Detect which cell encompasses the target text, then output its [x, y] center coordinate. 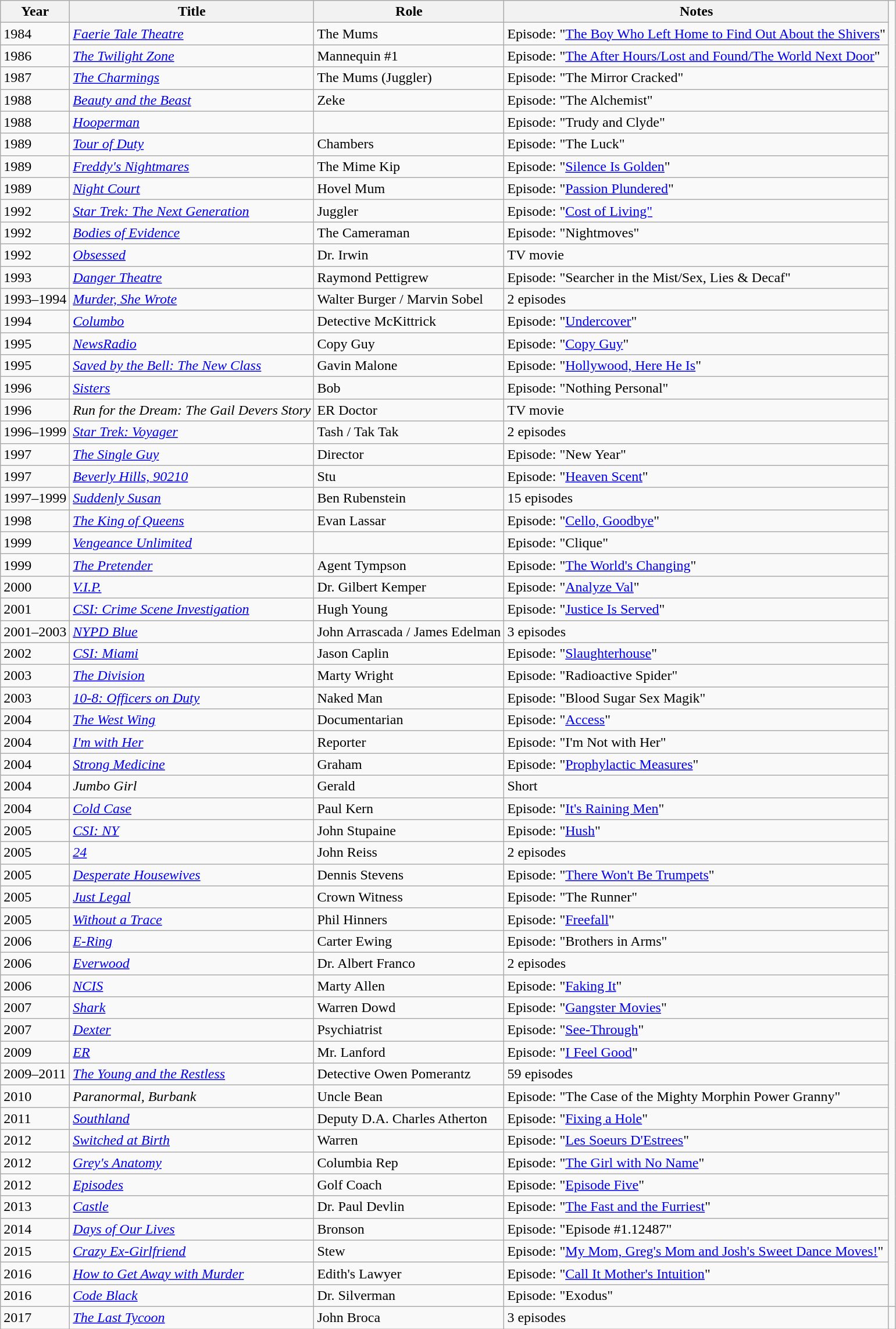
Crazy Ex-Girlfriend [192, 1251]
Dr. Albert Franco [409, 963]
Episode: "Nightmoves" [697, 233]
Episode: "Trudy and Clyde" [697, 122]
Everwood [192, 963]
Paranormal, Burbank [192, 1096]
Run for the Dream: The Gail Devers Story [192, 410]
Phil Hinners [409, 919]
Episode: "Hollywood, Here He Is" [697, 366]
1986 [35, 56]
Episode: "There Won't Be Trumpets" [697, 875]
The Twilight Zone [192, 56]
Episode: "Les Soeurs D'Estrees" [697, 1141]
Just Legal [192, 897]
NCIS [192, 986]
Episode: "The World's Changing" [697, 565]
Episode: "I'm Not with Her" [697, 742]
2009 [35, 1052]
Episode: "The Boy Who Left Home to Find Out About the Shivers" [697, 34]
Strong Medicine [192, 764]
CSI: Crime Scene Investigation [192, 609]
Episode: "The Case of the Mighty Morphin Power Granny" [697, 1096]
Days of Our Lives [192, 1229]
Night Court [192, 188]
CSI: Miami [192, 654]
Mr. Lanford [409, 1052]
Episode: "Slaughterhouse" [697, 654]
Marty Wright [409, 676]
Episode: "I Feel Good" [697, 1052]
Bronson [409, 1229]
Chambers [409, 144]
Shark [192, 1008]
Tour of Duty [192, 144]
2002 [35, 654]
Episode: "Radioactive Spider" [697, 676]
Crown Witness [409, 897]
1993–1994 [35, 300]
1987 [35, 78]
1993 [35, 277]
Graham [409, 764]
Episode: "Cost of Living" [697, 211]
2017 [35, 1317]
Director [409, 454]
Episode: "Heaven Scent" [697, 476]
Episode: "Cello, Goodbye" [697, 521]
Hovel Mum [409, 188]
Episode: "Searcher in the Mist/Sex, Lies & Decaf" [697, 277]
V.I.P. [192, 587]
Vengeance Unlimited [192, 543]
Detective McKittrick [409, 322]
Documentarian [409, 720]
Dr. Gilbert Kemper [409, 587]
2015 [35, 1251]
Hugh Young [409, 609]
Carter Ewing [409, 941]
Reporter [409, 742]
Agent Tympson [409, 565]
Episode: "Clique" [697, 543]
Beverly Hills, 90210 [192, 476]
Switched at Birth [192, 1141]
Uncle Bean [409, 1096]
Episodes [192, 1185]
Episode: "New Year" [697, 454]
59 episodes [697, 1074]
2010 [35, 1096]
Episode: "Passion Plundered" [697, 188]
Episode: "Silence Is Golden" [697, 166]
Suddenly Susan [192, 498]
Faerie Tale Theatre [192, 34]
Episode: "Faking It" [697, 986]
Episode: "Brothers in Arms" [697, 941]
John Reiss [409, 853]
Star Trek: Voyager [192, 432]
24 [192, 853]
Dr. Silverman [409, 1295]
Warren Dowd [409, 1008]
Mannequin #1 [409, 56]
Episode: "The Fast and the Furriest" [697, 1207]
2014 [35, 1229]
Episode: "Undercover" [697, 322]
Paul Kern [409, 808]
The Single Guy [192, 454]
Episode: "Blood Sugar Sex Magik" [697, 698]
Episode: "Exodus" [697, 1295]
How to Get Away with Murder [192, 1273]
The Charmings [192, 78]
Episode: "It's Raining Men" [697, 808]
Dexter [192, 1030]
Desperate Housewives [192, 875]
Gavin Malone [409, 366]
Copy Guy [409, 344]
Juggler [409, 211]
Dr. Paul Devlin [409, 1207]
Zeke [409, 100]
The Division [192, 676]
Episode: "Gangster Movies" [697, 1008]
Episode: "Justice Is Served" [697, 609]
John Broca [409, 1317]
Columbia Rep [409, 1163]
Episode: "Episode Five" [697, 1185]
Ben Rubenstein [409, 498]
Episode: "My Mom, Greg's Mom and Josh's Sweet Dance Moves!" [697, 1251]
Jason Caplin [409, 654]
1997–1999 [35, 498]
Episode: "The Luck" [697, 144]
I'm with Her [192, 742]
1984 [35, 34]
Golf Coach [409, 1185]
Obsessed [192, 255]
Episode: "Nothing Personal" [697, 388]
Walter Burger / Marvin Sobel [409, 300]
1996–1999 [35, 432]
2011 [35, 1118]
NewsRadio [192, 344]
Without a Trace [192, 919]
Freddy's Nightmares [192, 166]
Edith's Lawyer [409, 1273]
1998 [35, 521]
Cold Case [192, 808]
Saved by the Bell: The New Class [192, 366]
The Cameraman [409, 233]
Episode: "Analyze Val" [697, 587]
Naked Man [409, 698]
Beauty and the Beast [192, 100]
2000 [35, 587]
Gerald [409, 786]
Year [35, 12]
Episode: "Call It Mother's Intuition" [697, 1273]
2013 [35, 1207]
Murder, She Wrote [192, 300]
10-8: Officers on Duty [192, 698]
The Young and the Restless [192, 1074]
Dennis Stevens [409, 875]
Episode: "The Mirror Cracked" [697, 78]
Southland [192, 1118]
Episode: "Access" [697, 720]
15 episodes [697, 498]
The Pretender [192, 565]
John Arrascada / James Edelman [409, 631]
Episode: "Freefall" [697, 919]
Psychiatrist [409, 1030]
Episode: "Episode #1.12487" [697, 1229]
The West Wing [192, 720]
Tash / Tak Tak [409, 432]
Grey's Anatomy [192, 1163]
E-Ring [192, 941]
The King of Queens [192, 521]
Episode: "Copy Guy" [697, 344]
Episode: "Prophylactic Measures" [697, 764]
Episode: "Hush" [697, 831]
Raymond Pettigrew [409, 277]
Danger Theatre [192, 277]
Short [697, 786]
Title [192, 12]
The Mime Kip [409, 166]
Episode: "The Alchemist" [697, 100]
2001–2003 [35, 631]
Stu [409, 476]
Episode: "See-Through" [697, 1030]
NYPD Blue [192, 631]
Sisters [192, 388]
ER Doctor [409, 410]
Episode: "Fixing a Hole" [697, 1118]
CSI: NY [192, 831]
Role [409, 12]
Code Black [192, 1295]
Evan Lassar [409, 521]
Jumbo Girl [192, 786]
Episode: "The Girl with No Name" [697, 1163]
Episode: "The After Hours/Lost and Found/The World Next Door" [697, 56]
Deputy D.A. Charles Atherton [409, 1118]
1994 [35, 322]
Warren [409, 1141]
Detective Owen Pomerantz [409, 1074]
The Mums [409, 34]
2009–2011 [35, 1074]
Bodies of Evidence [192, 233]
John Stupaine [409, 831]
Marty Allen [409, 986]
Castle [192, 1207]
Bob [409, 388]
Stew [409, 1251]
ER [192, 1052]
The Last Tycoon [192, 1317]
Star Trek: The Next Generation [192, 211]
The Mums (Juggler) [409, 78]
Hooperman [192, 122]
Dr. Irwin [409, 255]
Notes [697, 12]
2001 [35, 609]
Columbo [192, 322]
Episode: "The Runner" [697, 897]
